Return the [x, y] coordinate for the center point of the cell that contains the specified text.  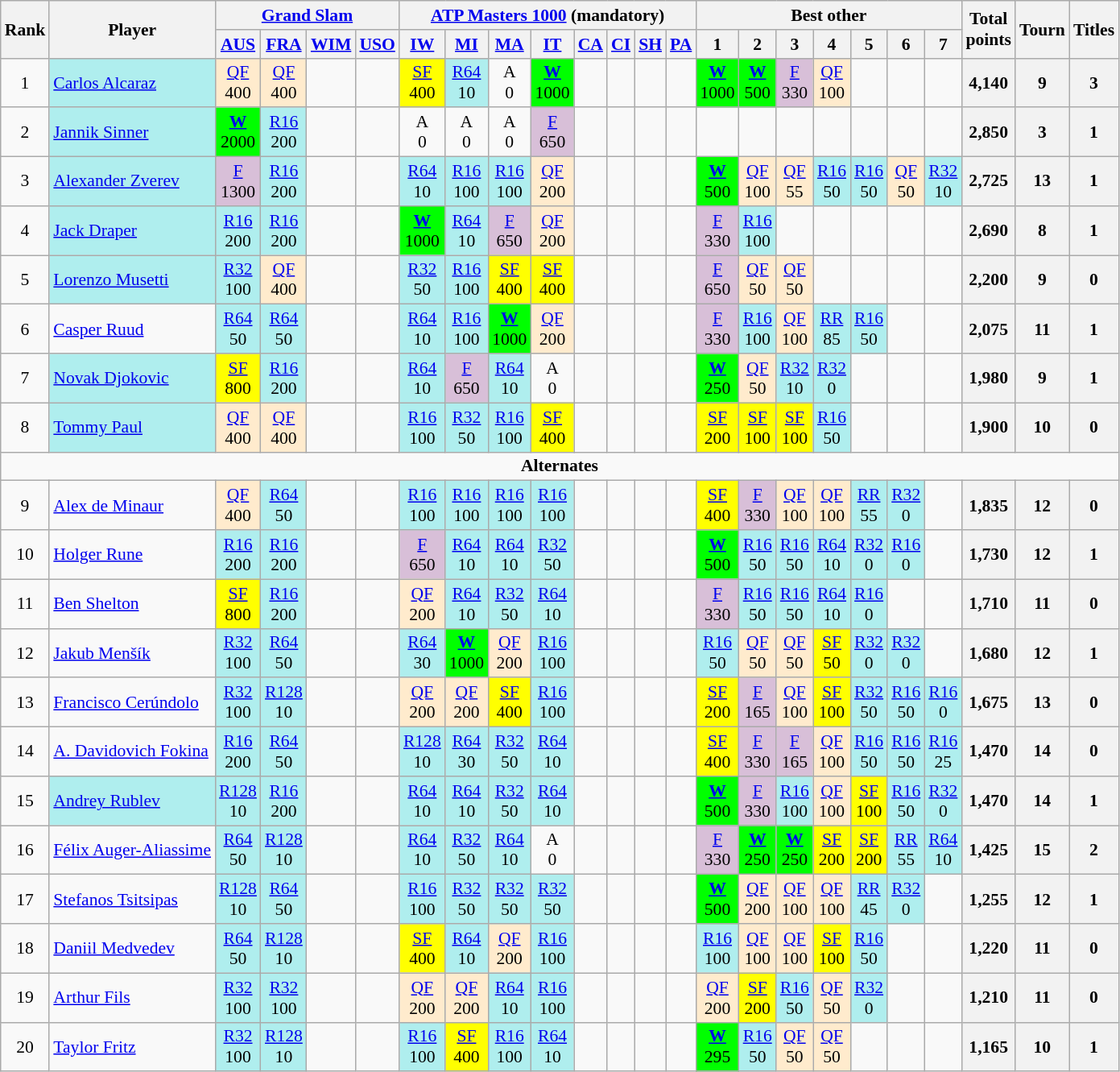
2,850 [989, 132]
1,675 [989, 702]
Jannik Sinner [132, 132]
A. Davidovich Fokina [132, 752]
1,165 [989, 1047]
1,210 [989, 997]
USO [377, 44]
17 [26, 899]
2,200 [989, 280]
Lorenzo Musetti [132, 280]
Ben Shelton [132, 604]
Rank [26, 29]
1,255 [989, 899]
1,220 [989, 949]
Arthur Fils [132, 997]
Holger Rune [132, 554]
Alexander Zverev [132, 182]
SF50 [832, 652]
CA [591, 44]
1,710 [989, 604]
Titles [1093, 29]
Jakub Menšík [132, 652]
Totalpoints [989, 29]
Daniil Medvedev [132, 949]
IW [422, 44]
2,725 [989, 182]
Novak Djokovic [132, 379]
20 [26, 1047]
19 [26, 997]
18 [26, 949]
Jack Draper [132, 230]
Andrey Rublev [132, 801]
CI [621, 44]
1,980 [989, 379]
Tourn [1042, 29]
RR45 [869, 899]
Stefanos Tsitsipas [132, 899]
Taylor Fritz [132, 1047]
FRA [283, 44]
QF55 [795, 182]
Player [132, 29]
R1625 [943, 752]
2,075 [989, 329]
Francisco Cerúndolo [132, 702]
Alternates [560, 466]
Best other [829, 15]
RR85 [832, 329]
4,140 [989, 82]
ATP Masters 1000 (mandatory) [548, 15]
WIM [331, 44]
16 [26, 851]
MI [467, 44]
1,730 [989, 554]
PA [681, 44]
MA [509, 44]
1,900 [989, 427]
AUS [238, 44]
F1300 [238, 182]
Félix Auger-Aliassime [132, 851]
SH [651, 44]
1,680 [989, 652]
Carlos Alcaraz [132, 82]
Casper Ruud [132, 329]
Grand Slam [308, 15]
IT [552, 44]
2,690 [989, 230]
Alex de Minaur [132, 506]
1,835 [989, 506]
W2000 [238, 132]
Tommy Paul [132, 427]
1,425 [989, 851]
W295 [717, 1047]
